Extract the (X, Y) coordinate from the center of the cell holding the provided text.  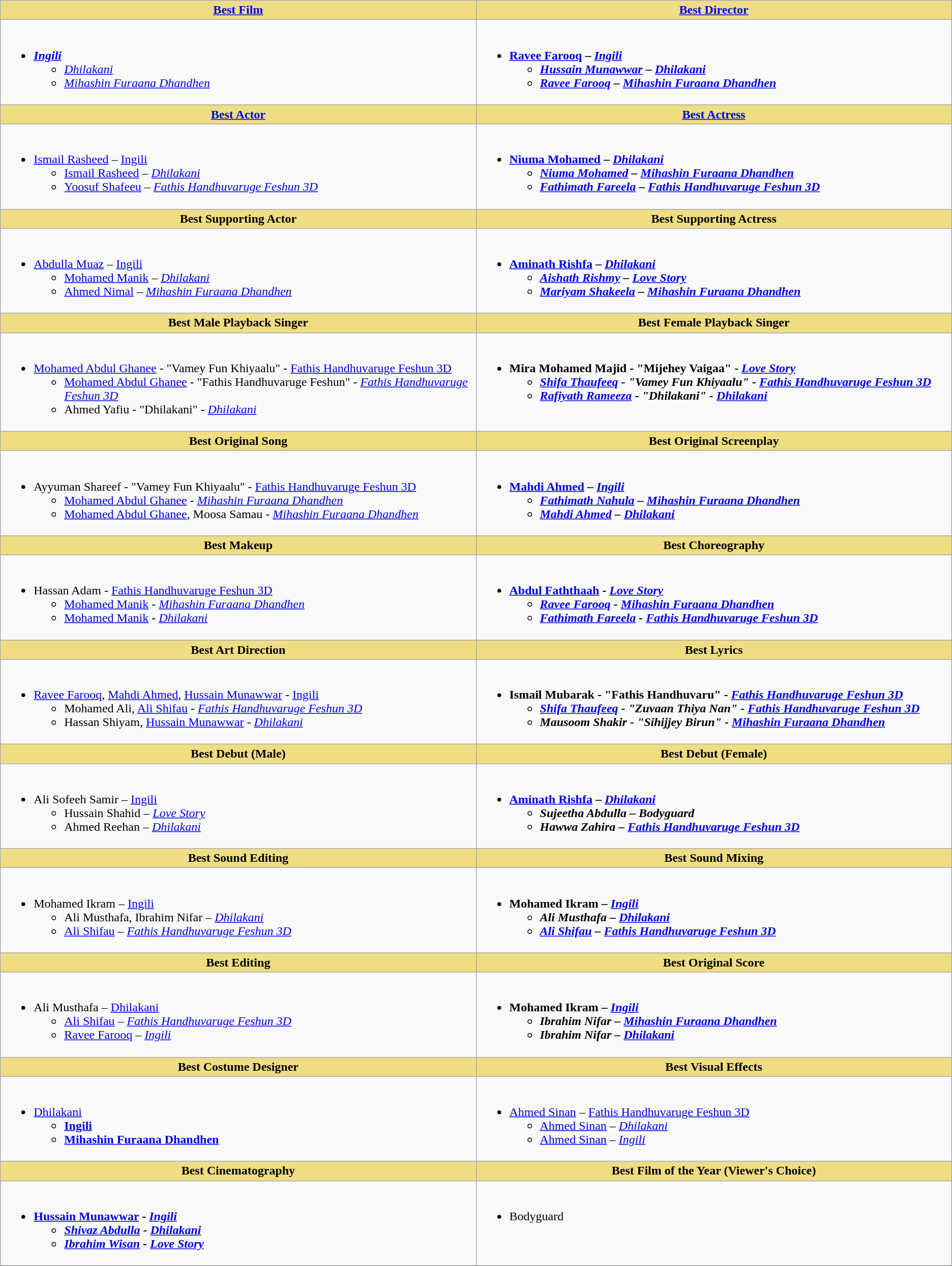
Mohamed Ikram – IngiliAli Musthafa, Ibrahim Nifar – DhilakaniAli Shifau – Fathis Handhuvaruge Feshun 3D (238, 910)
Bodyguard (714, 1223)
Best Art Direction (238, 649)
Ismail Rasheed – IngiliIsmail Rasheed – DhilakaniYoosuf Shafeeu – Fathis Handhuvaruge Feshun 3D (238, 167)
Best Supporting Actress (714, 219)
Best Male Playback Singer (238, 323)
Aminath Rishfa – DhilakaniSujeetha Abdulla – BodyguardHawwa Zahira – Fathis Handhuvaruge Feshun 3D (714, 806)
Hassan Adam - Fathis Handhuvaruge Feshun 3DMohamed Manik - Mihashin Furaana DhandhenMohamed Manik - Dhilakani (238, 597)
Best Original Screenplay (714, 441)
Best Actor (238, 114)
Best Original Score (714, 962)
Abdul Faththaah - Love StoryRavee Farooq - Mihashin Furaana DhandhenFathimath Fareela - Fathis Handhuvaruge Feshun 3D (714, 597)
Best Director (714, 10)
Abdulla Muaz – IngiliMohamed Manik – DhilakaniAhmed Nimal – Mihashin Furaana Dhandhen (238, 270)
DhilakaniIngiliMihashin Furaana Dhandhen (238, 1119)
Ravee Farooq – IngiliHussain Munawwar – DhilakaniRavee Farooq – Mihashin Furaana Dhandhen (714, 62)
Best Cinematography (238, 1171)
Ahmed Sinan – Fathis Handhuvaruge Feshun 3DAhmed Sinan – DhilakaniAhmed Sinan – Ingili (714, 1119)
Best Choreography (714, 545)
Mohamed Ikram – IngiliIbrahim Nifar – Mihashin Furaana DhandhenIbrahim Nifar – Dhilakani (714, 1015)
Niuma Mohamed – DhilakaniNiuma Mohamed – Mihashin Furaana DhandhenFathimath Fareela – Fathis Handhuvaruge Feshun 3D (714, 167)
Aminath Rishfa – DhilakaniAishath Rishmy – Love StoryMariyam Shakeela – Mihashin Furaana Dhandhen (714, 270)
Best Actress (714, 114)
Best Makeup (238, 545)
Best Female Playback Singer (714, 323)
Best Debut (Male) (238, 754)
Best Sound Editing (238, 858)
Best Costume Designer (238, 1067)
Ali Sofeeh Samir – IngiliHussain Shahid – Love StoryAhmed Reehan – Dhilakani (238, 806)
Best Original Song (238, 441)
Best Film of the Year (Viewer's Choice) (714, 1171)
Best Sound Mixing (714, 858)
Best Film (238, 10)
Best Lyrics (714, 649)
Hussain Munawwar - IngiliShivaz Abdulla - DhilakaniIbrahim Wisan - Love Story (238, 1223)
Ali Musthafa – DhilakaniAli Shifau – Fathis Handhuvaruge Feshun 3DRavee Farooq – Ingili (238, 1015)
Best Editing (238, 962)
IngiliDhilakaniMihashin Furaana Dhandhen (238, 62)
Mahdi Ahmed – IngiliFathimath Nahula – Mihashin Furaana DhandhenMahdi Ahmed – Dhilakani (714, 493)
Best Supporting Actor (238, 219)
Best Debut (Female) (714, 754)
Best Visual Effects (714, 1067)
Mohamed Ikram – IngiliAli Musthafa – DhilakaniAli Shifau – Fathis Handhuvaruge Feshun 3D (714, 910)
